Search for the cell housing the specified text and yield its [X, Y] center coordinate. 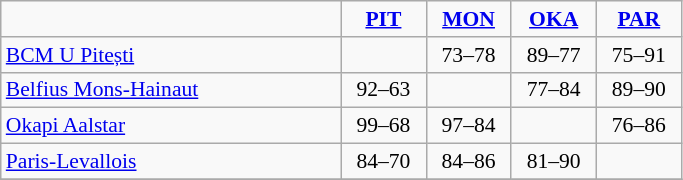
99–68 [384, 126]
76–86 [638, 126]
73–78 [468, 55]
PIT [384, 19]
OKA [554, 19]
Belfius Mons-Hainaut [171, 90]
PAR [638, 19]
75–91 [638, 55]
84–70 [384, 162]
81–90 [554, 162]
97–84 [468, 126]
MON [468, 19]
84–86 [468, 162]
92–63 [384, 90]
89–77 [554, 55]
BCM U Pitești [171, 55]
Okapi Aalstar [171, 126]
77–84 [554, 90]
89–90 [638, 90]
Paris-Levallois [171, 162]
